Search for the cell housing the specified text and yield its [x, y] center coordinate. 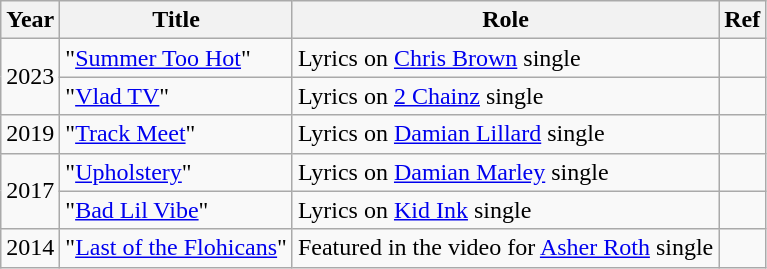
"Last of the Flohicans" [176, 248]
Ref [742, 20]
Lyrics on Damian Marley single [505, 172]
"Track Meet" [176, 134]
"Bad Lil Vibe" [176, 210]
Featured in the video for Asher Roth single [505, 248]
Lyrics on Damian Lillard single [505, 134]
2019 [30, 134]
Lyrics on Chris Brown single [505, 58]
2014 [30, 248]
2017 [30, 191]
"Vlad TV" [176, 96]
Lyrics on Kid Ink single [505, 210]
"Upholstery" [176, 172]
2023 [30, 77]
Lyrics on 2 Chainz single [505, 96]
"Summer Too Hot" [176, 58]
Year [30, 20]
Title [176, 20]
Role [505, 20]
